Identify which cell holds the provided text, then report its [x, y] central coordinate. 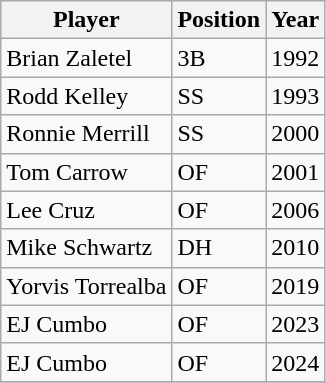
2024 [296, 362]
2001 [296, 172]
1992 [296, 58]
Year [296, 20]
Mike Schwartz [86, 248]
Brian Zaletel [86, 58]
Rodd Kelley [86, 96]
3B [219, 58]
DH [219, 248]
2006 [296, 210]
Lee Cruz [86, 210]
Tom Carrow [86, 172]
Player [86, 20]
2019 [296, 286]
Yorvis Torrealba [86, 286]
Position [219, 20]
1993 [296, 96]
Ronnie Merrill [86, 134]
2023 [296, 324]
2000 [296, 134]
2010 [296, 248]
